Pinpoint the cell where the given text exists, returning its (x, y) midpoint coordinate. 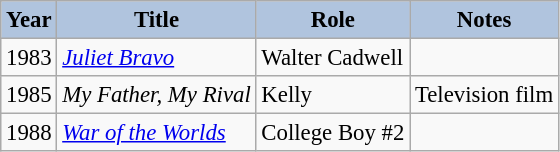
My Father, My Rival (156, 95)
War of the Worlds (156, 133)
Year (29, 20)
Kelly (333, 95)
Juliet Bravo (156, 58)
1983 (29, 58)
Title (156, 20)
College Boy #2 (333, 133)
Role (333, 20)
Television film (484, 95)
Walter Cadwell (333, 58)
1985 (29, 95)
Notes (484, 20)
1988 (29, 133)
